Return the [X, Y] coordinate for the center point of the cell that contains the specified text.  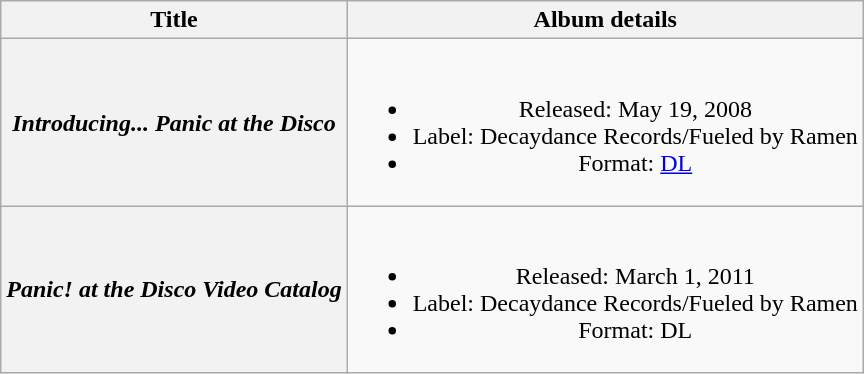
Panic! at the Disco Video Catalog [174, 290]
Introducing... Panic at the Disco [174, 122]
Title [174, 20]
Album details [605, 20]
Released: May 19, 2008Label: Decaydance Records/Fueled by RamenFormat: DL [605, 122]
Released: March 1, 2011Label: Decaydance Records/Fueled by RamenFormat: DL [605, 290]
